Return the [x, y] coordinate for the center point of the cell that contains the specified text.  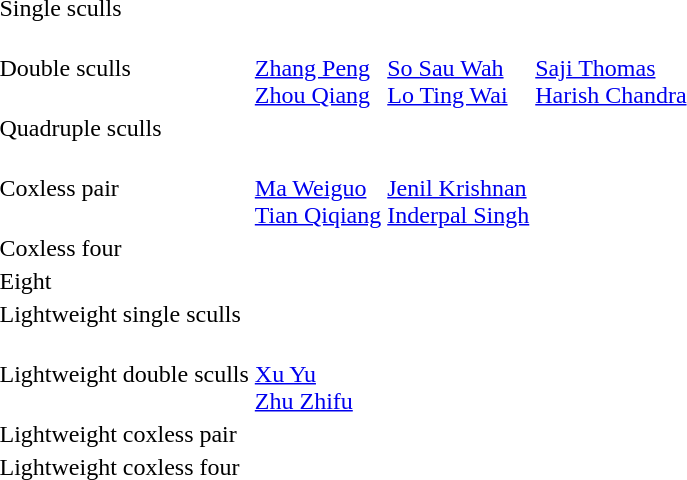
Ma WeiguoTian Qiqiang [318, 188]
Zhang PengZhou Qiang [318, 68]
So Sau WahLo Ting Wai [458, 68]
Xu YuZhu Zhifu [318, 374]
Jenil KrishnanInderpal Singh [458, 188]
